Search for the cell housing the specified text and yield its [x, y] center coordinate. 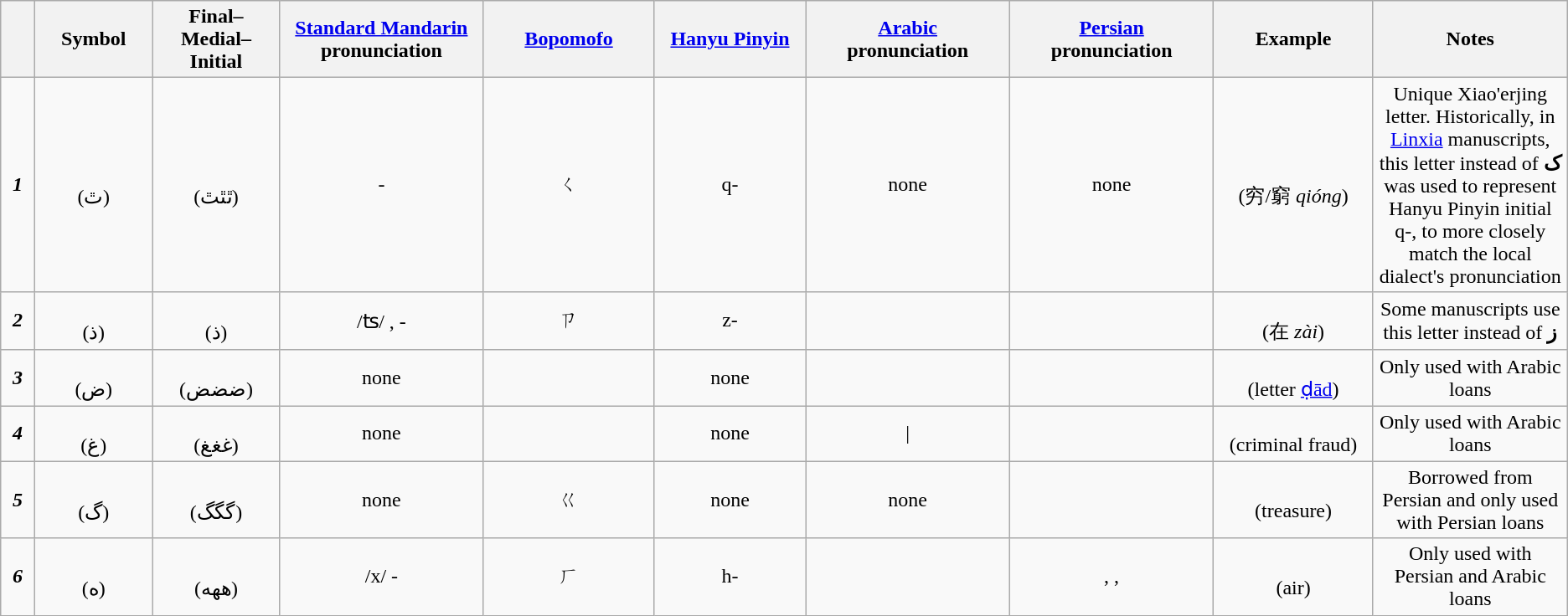
- [382, 185]
Borrowed from Persian and only used with Persian loans [1470, 500]
q- [730, 185]
5 [18, 500]
(穷/窮 qióng) [1293, 185]
2 [18, 321]
(treasure) [1293, 500]
z- [730, 321]
4 [18, 434]
(ٿ) [94, 185]
(ض) [94, 378]
Final–Medial–Initial [216, 39]
(air) [1293, 577]
1 [18, 185]
Bopomofo [569, 39]
ㄍ [569, 500]
Notes [1470, 39]
(ه) [94, 577]
ㄏ [569, 577]
(在 zài) [1293, 321]
Some manuscripts use this letter instead of ز [1470, 321]
(ٿٿٿ) [216, 185]
(غ) [94, 434]
(ضضض) [216, 378]
| [908, 434]
(criminal fraud) [1293, 434]
Standard Mandarinpronunciation [382, 39]
, , [1111, 577]
Hanyu Pinyin [730, 39]
Only used with Persian and Arabic loans [1470, 577]
Symbol [94, 39]
/ʦ/ , - [382, 321]
Example [1293, 39]
6 [18, 577]
3 [18, 378]
(letter ḍād) [1293, 378]
Arabicpronunciation [908, 39]
(غغغ) [216, 434]
/x/ - [382, 577]
ㄑ [569, 185]
(گگگ) [216, 500]
h- [730, 577]
Persianpronunciation [1111, 39]
ㄗ [569, 321]
(ههه) [216, 577]
(گ) [94, 500]
